Search for the cell housing the specified text and yield its [X, Y] center coordinate. 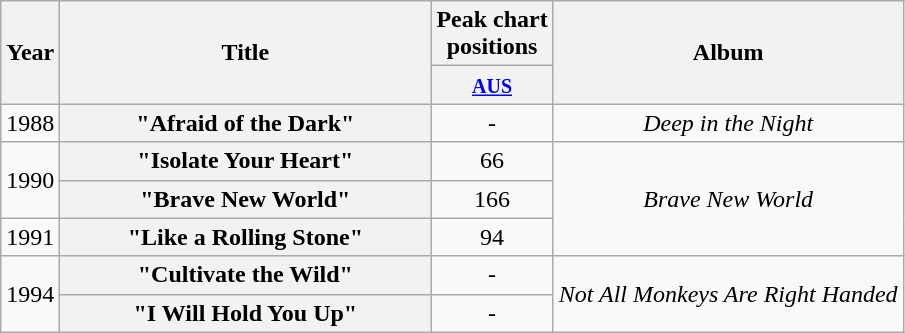
"Isolate Your Heart" [246, 161]
166 [492, 199]
Deep in the Night [728, 123]
"Brave New World" [246, 199]
1988 [30, 123]
Peak chartpositions [492, 34]
"Cultivate the Wild" [246, 275]
Title [246, 52]
AUS [492, 85]
Year [30, 52]
Brave New World [728, 199]
Not All Monkeys Are Right Handed [728, 294]
94 [492, 237]
"Afraid of the Dark" [246, 123]
1994 [30, 294]
1990 [30, 180]
1991 [30, 237]
"I Will Hold You Up" [246, 313]
Album [728, 52]
"Like a Rolling Stone" [246, 237]
66 [492, 161]
